Scan for the cell matching the given text and deliver its (x, y) coordinate at center. 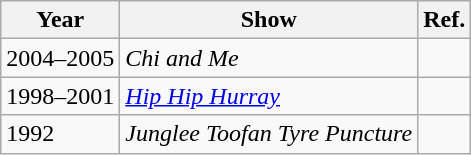
Hip Hip Hurray (269, 96)
Junglee Toofan Tyre Puncture (269, 134)
Chi and Me (269, 58)
1992 (60, 134)
Show (269, 20)
Ref. (444, 20)
1998–2001 (60, 96)
Year (60, 20)
2004–2005 (60, 58)
